From the cell containing the given text, extract its center point as [X, Y] coordinate. 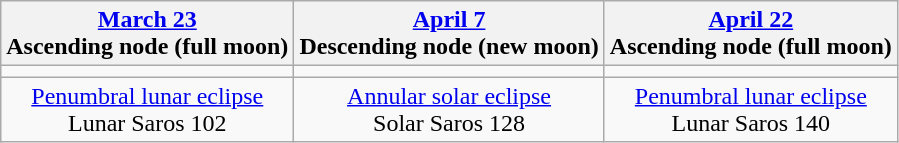
Penumbral lunar eclipseLunar Saros 102 [148, 110]
Penumbral lunar eclipseLunar Saros 140 [750, 110]
Annular solar eclipseSolar Saros 128 [449, 110]
April 7Descending node (new moon) [449, 34]
April 22Ascending node (full moon) [750, 34]
March 23Ascending node (full moon) [148, 34]
